Return the [X, Y] coordinate for the center point of the cell that contains the specified text.  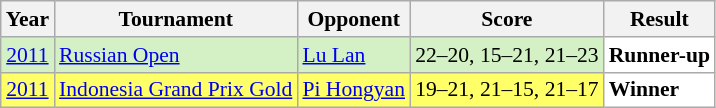
Year [28, 19]
Lu Lan [354, 55]
Tournament [176, 19]
Indonesia Grand Prix Gold [176, 90]
Russian Open [176, 55]
Result [660, 19]
Runner-up [660, 55]
22–20, 15–21, 21–23 [507, 55]
Score [507, 19]
Opponent [354, 19]
19–21, 21–15, 21–17 [507, 90]
Pi Hongyan [354, 90]
Winner [660, 90]
